Locate the cell with the specified text and output its [X, Y] center coordinate. 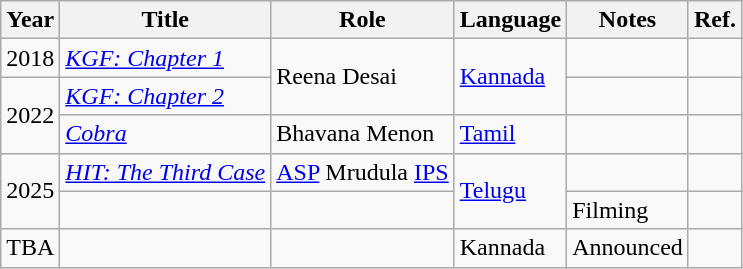
Tamil [510, 134]
2018 [30, 58]
HIT: The Third Case [166, 172]
Title [166, 20]
Ref. [714, 20]
2025 [30, 191]
TBA [30, 248]
Telugu [510, 191]
Language [510, 20]
KGF: Chapter 1 [166, 58]
Role [363, 20]
KGF: Chapter 2 [166, 96]
Notes [628, 20]
Filming [628, 210]
ASP Mrudula IPS [363, 172]
Announced [628, 248]
Cobra [166, 134]
2022 [30, 115]
Year [30, 20]
Reena Desai [363, 77]
Bhavana Menon [363, 134]
